Find where the given text appears and provide that cell's center as (X, Y) coordinate. 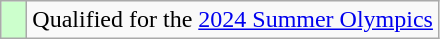
Qualified for the 2024 Summer Olympics (233, 20)
